Find where the given text appears and provide that cell's center as [x, y] coordinate. 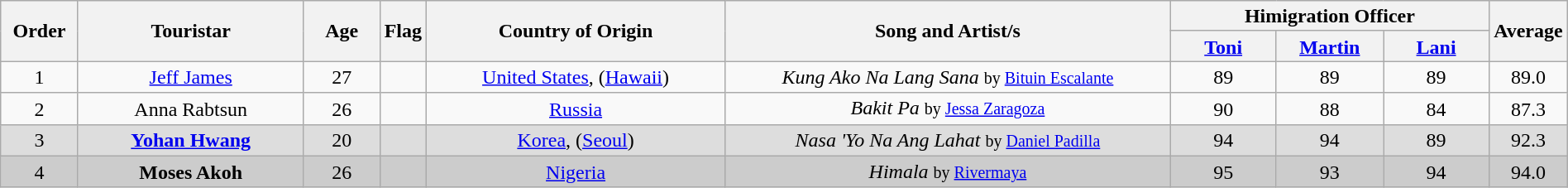
Jeff James [190, 77]
92.3 [1528, 140]
Toni [1223, 46]
89.0 [1528, 77]
Song and Artist/s [948, 31]
20 [342, 140]
84 [1437, 108]
87.3 [1528, 108]
27 [342, 77]
1 [40, 77]
Himigration Officer [1330, 17]
4 [40, 171]
Bakit Pa by Jessa Zaragoza [948, 108]
Average [1528, 31]
Touristar [190, 31]
Lani [1437, 46]
Himala by Rivermaya [948, 171]
Yohan Hwang [190, 140]
United States, (Hawaii) [576, 77]
94.0 [1528, 171]
Korea, (Seoul) [576, 140]
88 [1330, 108]
Nasa 'Yo Na Ang Lahat by Daniel Padilla [948, 140]
Russia [576, 108]
Country of Origin [576, 31]
Martin [1330, 46]
2 [40, 108]
Anna Rabtsun [190, 108]
Kung Ako Na Lang Sana by Bituin Escalante [948, 77]
Order [40, 31]
95 [1223, 171]
Nigeria [576, 171]
3 [40, 140]
Flag [403, 31]
Moses Akoh [190, 171]
93 [1330, 171]
90 [1223, 108]
Age [342, 31]
